Scan for the cell matching the given text and deliver its [x, y] coordinate at center. 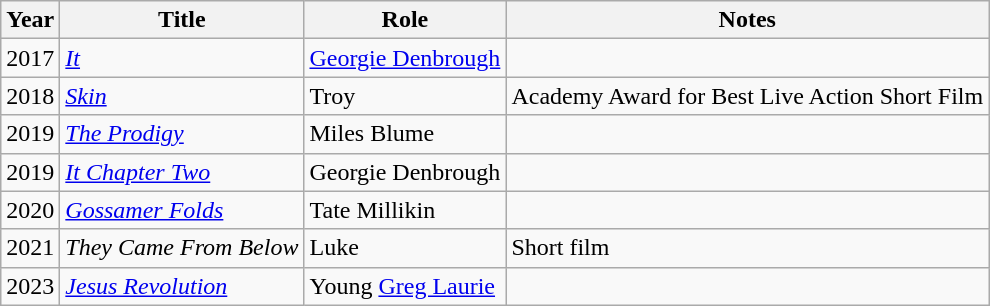
Luke [405, 248]
2020 [30, 210]
Short film [748, 248]
Year [30, 20]
Jesus Revolution [182, 286]
2023 [30, 286]
2018 [30, 96]
2017 [30, 58]
Notes [748, 20]
Young Greg Laurie [405, 286]
Title [182, 20]
The Prodigy [182, 134]
Miles Blume [405, 134]
Role [405, 20]
Troy [405, 96]
Academy Award for Best Live Action Short Film [748, 96]
They Came From Below [182, 248]
Gossamer Folds [182, 210]
Skin [182, 96]
It Chapter Two [182, 172]
It [182, 58]
2021 [30, 248]
Tate Millikin [405, 210]
